Detect which cell encompasses the target text, then output its (x, y) center coordinate. 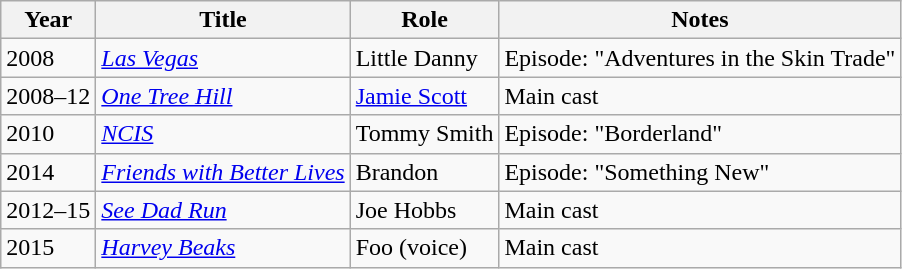
2014 (48, 172)
2015 (48, 248)
NCIS (223, 134)
Notes (700, 20)
One Tree Hill (223, 96)
Year (48, 20)
2012–15 (48, 210)
Las Vegas (223, 58)
Foo (voice) (424, 248)
Jamie Scott (424, 96)
Little Danny (424, 58)
Harvey Beaks (223, 248)
Brandon (424, 172)
Episode: "Borderland" (700, 134)
Tommy Smith (424, 134)
Title (223, 20)
Episode: "Something New" (700, 172)
Role (424, 20)
2010 (48, 134)
Episode: "Adventures in the Skin Trade" (700, 58)
Friends with Better Lives (223, 172)
2008 (48, 58)
2008–12 (48, 96)
Joe Hobbs (424, 210)
See Dad Run (223, 210)
